From the cell containing the given text, extract its center point as [X, Y] coordinate. 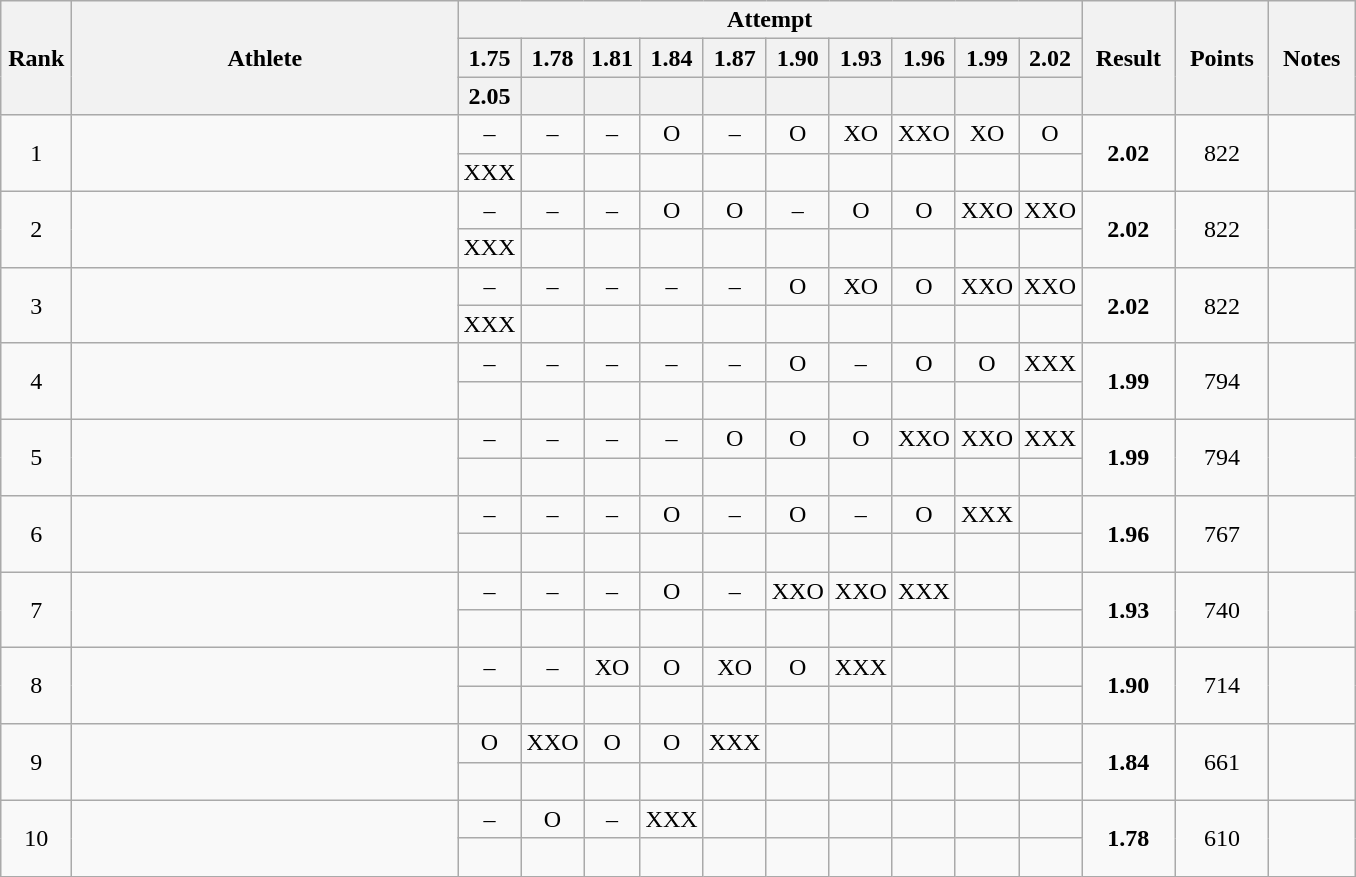
Attempt [770, 20]
2.05 [490, 96]
8 [36, 686]
Notes [1312, 58]
Rank [36, 58]
1 [36, 153]
3 [36, 305]
1.75 [490, 58]
6 [36, 534]
Result [1129, 58]
2 [36, 229]
5 [36, 457]
10 [36, 838]
740 [1222, 610]
Points [1222, 58]
9 [36, 762]
610 [1222, 838]
661 [1222, 762]
Athlete [265, 58]
767 [1222, 534]
1.87 [734, 58]
714 [1222, 686]
7 [36, 610]
4 [36, 381]
1.81 [612, 58]
